Return the (X, Y) coordinate for the center point of the cell that contains the specified text.  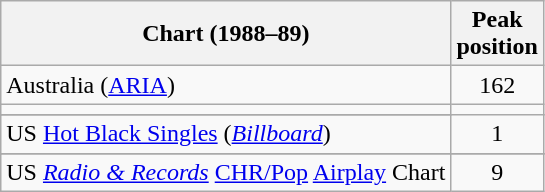
9 (497, 172)
US Radio & Records CHR/Pop Airplay Chart (226, 172)
US Hot Black Singles (Billboard) (226, 134)
162 (497, 85)
Australia (ARIA) (226, 85)
1 (497, 134)
Peakposition (497, 34)
Chart (1988–89) (226, 34)
